For the text-containing cell, return its midpoint in [x, y] coordinate format. 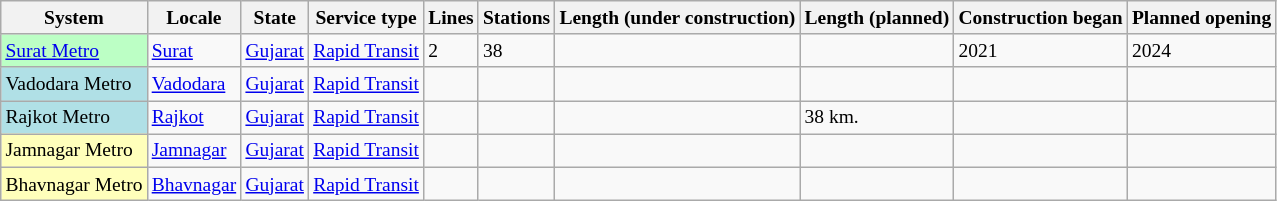
System [74, 18]
Surat [194, 50]
Service type [366, 18]
2 [450, 50]
State [275, 18]
Lines [450, 18]
Jamnagar Metro [74, 150]
Planned opening [1202, 18]
38 km. [877, 118]
Surat Metro [74, 50]
Bhavnagar [194, 184]
Vadodara Metro [74, 84]
2024 [1202, 50]
Stations [516, 18]
38 [516, 50]
Bhavnagar Metro [74, 184]
Length (planned) [877, 18]
Length (under construction) [678, 18]
Construction began [1040, 18]
Rajkot Metro [74, 118]
Rajkot [194, 118]
Jamnagar [194, 150]
Locale [194, 18]
2021 [1040, 50]
Vadodara [194, 84]
